Provide the [X, Y] coordinate of the cell's center where the given text is located.  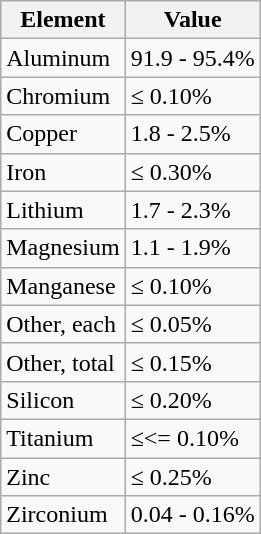
0.04 - 0.16% [192, 515]
Copper [63, 134]
≤ 0.20% [192, 400]
1.7 - 2.3% [192, 210]
Zirconium [63, 515]
Silicon [63, 400]
Other, each [63, 324]
Aluminum [63, 58]
1.1 - 1.9% [192, 248]
Other, total [63, 362]
91.9 - 95.4% [192, 58]
Zinc [63, 477]
1.8 - 2.5% [192, 134]
≤ 0.25% [192, 477]
≤ 0.30% [192, 172]
≤ 0.05% [192, 324]
Lithium [63, 210]
Element [63, 20]
≤ 0.15% [192, 362]
Titanium [63, 438]
Value [192, 20]
Magnesium [63, 248]
Manganese [63, 286]
Iron [63, 172]
≤<= 0.10% [192, 438]
Chromium [63, 96]
